From the cell containing the given text, extract its center point as [x, y] coordinate. 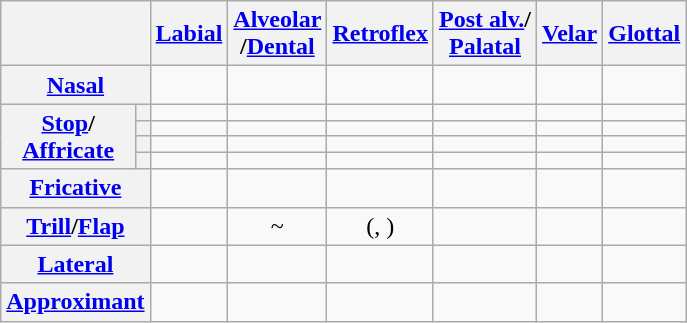
Retroflex [380, 34]
Alveolar/Dental [278, 34]
Glottal [644, 34]
Post alv./Palatal [484, 34]
(, ) [380, 226]
Approximant [76, 302]
Fricative [76, 188]
Lateral [76, 264]
Velar [570, 34]
~ [278, 226]
Trill/Flap [76, 226]
Stop/Affricate [68, 136]
Labial [189, 34]
Nasal [76, 85]
